Provide the (X, Y) coordinate of the cell's center where the given text is located.  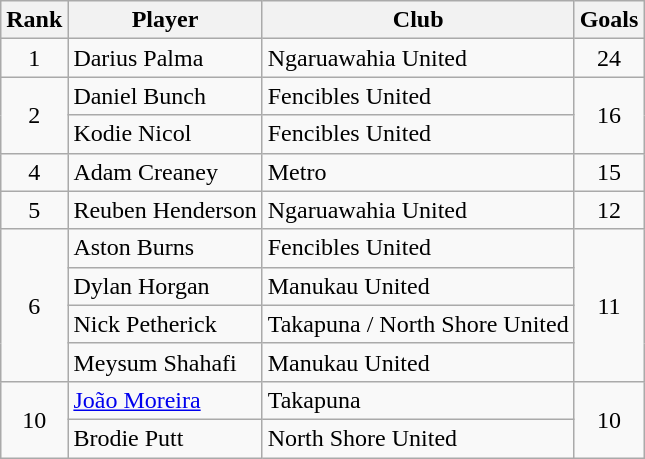
24 (609, 58)
Takapuna / North Shore United (418, 324)
Nick Petherick (165, 324)
15 (609, 172)
1 (34, 58)
Goals (609, 20)
Brodie Putt (165, 438)
Takapuna (418, 400)
Reuben Henderson (165, 210)
16 (609, 115)
11 (609, 305)
Player (165, 20)
North Shore United (418, 438)
Kodie Nicol (165, 134)
João Moreira (165, 400)
Meysum Shahafi (165, 362)
Rank (34, 20)
Club (418, 20)
2 (34, 115)
Aston Burns (165, 248)
4 (34, 172)
Darius Palma (165, 58)
12 (609, 210)
Metro (418, 172)
Dylan Horgan (165, 286)
Adam Creaney (165, 172)
6 (34, 305)
5 (34, 210)
Daniel Bunch (165, 96)
